Pinpoint the cell where the given text exists, returning its (X, Y) midpoint coordinate. 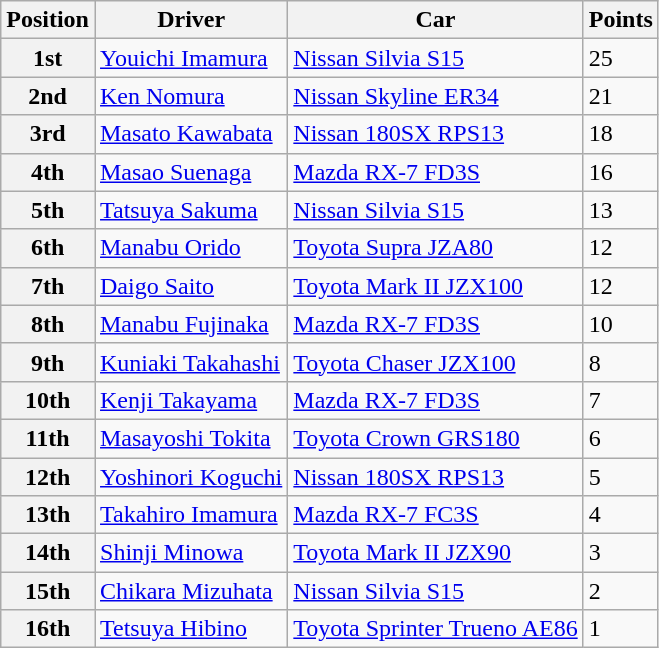
Masayoshi Tokita (190, 438)
4th (48, 172)
Position (48, 20)
13 (620, 210)
10 (620, 324)
5 (620, 477)
7th (48, 286)
Daigo Saito (190, 286)
Ken Nomura (190, 96)
Masato Kawabata (190, 134)
Toyota Crown GRS180 (436, 438)
Mazda RX-7 FC3S (436, 515)
Manabu Orido (190, 248)
Points (620, 20)
Toyota Mark II JZX90 (436, 553)
Toyota Sprinter Trueno AE86 (436, 629)
Youichi Imamura (190, 58)
3 (620, 553)
10th (48, 400)
14th (48, 553)
Shinji Minowa (190, 553)
1 (620, 629)
Driver (190, 20)
6th (48, 248)
13th (48, 515)
1st (48, 58)
8 (620, 362)
Toyota Mark II JZX100 (436, 286)
Chikara Mizuhata (190, 591)
5th (48, 210)
Tetsuya Hibino (190, 629)
Toyota Chaser JZX100 (436, 362)
2nd (48, 96)
11th (48, 438)
25 (620, 58)
18 (620, 134)
21 (620, 96)
16th (48, 629)
Manabu Fujinaka (190, 324)
4 (620, 515)
Masao Suenaga (190, 172)
Tatsuya Sakuma (190, 210)
9th (48, 362)
Takahiro Imamura (190, 515)
16 (620, 172)
6 (620, 438)
Car (436, 20)
8th (48, 324)
Nissan Skyline ER34 (436, 96)
12th (48, 477)
Toyota Supra JZA80 (436, 248)
Kuniaki Takahashi (190, 362)
2 (620, 591)
7 (620, 400)
Yoshinori Koguchi (190, 477)
3rd (48, 134)
Kenji Takayama (190, 400)
15th (48, 591)
